Determine the (X, Y) coordinate at the center of the cell enclosing the given text.  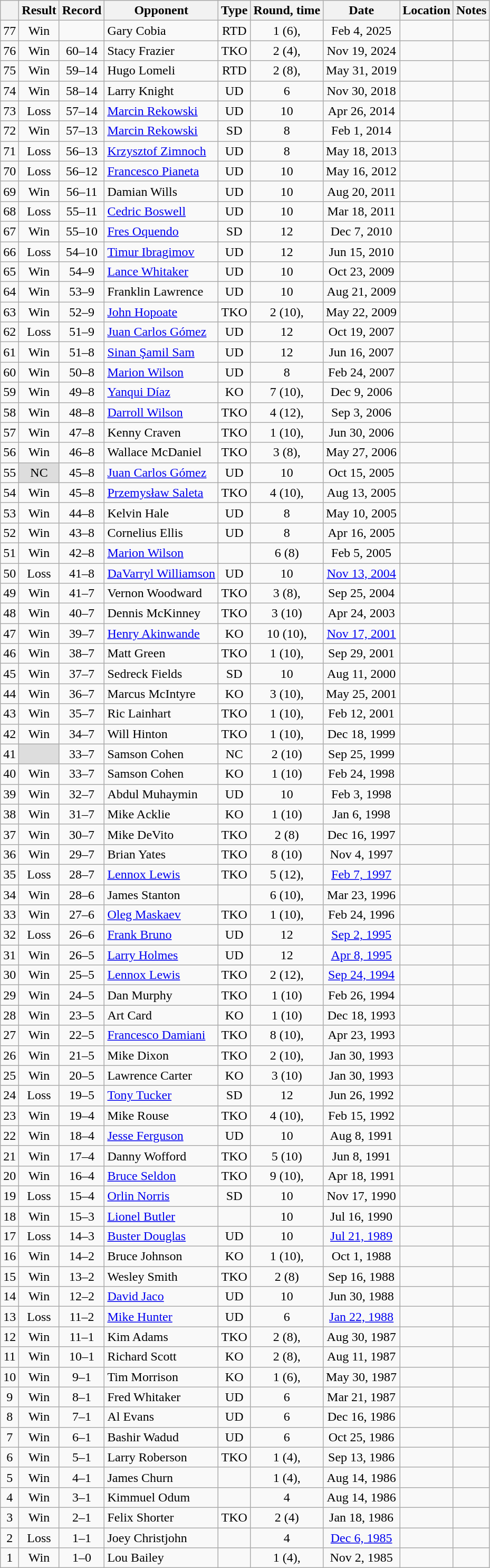
Dec 6, 1985 (362, 1538)
57 (9, 432)
12–2 (82, 1297)
37–7 (82, 674)
Record (82, 11)
Mar 23, 1996 (362, 895)
18 (9, 1216)
19–4 (82, 1116)
Feb 3, 1998 (362, 794)
Feb 24, 2007 (362, 372)
2 (4), (287, 51)
49–8 (82, 392)
2 (4) (287, 1517)
Franklin Lawrence (161, 292)
Feb 24, 1996 (362, 915)
25 (9, 1075)
33 (9, 915)
20–5 (82, 1075)
Sedreck Fields (161, 674)
May 25, 2001 (362, 694)
4 (12), (287, 412)
Sep 2, 1995 (362, 935)
Feb 12, 2001 (362, 714)
21 (9, 1156)
48 (9, 613)
24 (9, 1095)
Krzysztof Zimnoch (161, 151)
47 (9, 634)
56–11 (82, 191)
Hugo Lomeli (161, 71)
21–5 (82, 1055)
Dec 9, 2006 (362, 392)
56–12 (82, 171)
DaVarryl Williamson (161, 573)
77 (9, 31)
13–2 (82, 1277)
Jun 8, 1991 (362, 1156)
60–14 (82, 51)
76 (9, 51)
Dec 7, 2010 (362, 231)
Sep 25, 2004 (362, 593)
32–7 (82, 794)
Sep 3, 2006 (362, 412)
Lance Whitaker (161, 272)
23–5 (82, 1015)
Nov 2, 1985 (362, 1558)
32 (9, 935)
35–7 (82, 714)
Jun 30, 1988 (362, 1297)
47–8 (82, 432)
10–1 (82, 1357)
Gary Cobia (161, 31)
Apr 8, 1995 (362, 955)
58 (9, 412)
45 (9, 674)
Aug 8, 1991 (362, 1136)
73 (9, 111)
May 10, 2005 (362, 513)
2 (9, 1538)
51 (9, 553)
3 (9, 1517)
4–1 (82, 1477)
Mike Hunter (161, 1317)
Dec 18, 1993 (362, 1015)
Round, time (287, 11)
44 (9, 694)
38–7 (82, 654)
Darroll Wilson (161, 412)
Nov 17, 1990 (362, 1196)
14–3 (82, 1236)
34–7 (82, 734)
40–7 (82, 613)
Fred Whitaker (161, 1397)
55–10 (82, 231)
Kenny Craven (161, 432)
Kelvin Hale (161, 513)
Cedric Boswell (161, 211)
James Churn (161, 1477)
Timur Ibragimov (161, 252)
66 (9, 252)
Damian Wills (161, 191)
42 (9, 734)
May 27, 2006 (362, 452)
Aug 30, 1987 (362, 1337)
27 (9, 1035)
31–7 (82, 814)
57–14 (82, 111)
52 (9, 533)
62 (9, 332)
36–7 (82, 694)
49 (9, 593)
Feb 7, 1997 (362, 874)
6 (8) (287, 553)
30 (9, 975)
James Stanton (161, 895)
Aug 20, 2011 (362, 191)
May 31, 2019 (362, 71)
1–1 (82, 1538)
8 (10), (287, 1035)
Oct 23, 2009 (362, 272)
35 (9, 874)
Sep 29, 2001 (362, 654)
15 (9, 1277)
46–8 (82, 452)
Location (427, 11)
Wesley Smith (161, 1277)
Bruce Johnson (161, 1257)
Kimmuel Odum (161, 1497)
Francesco Pianeta (161, 171)
44–8 (82, 513)
Tony Tucker (161, 1095)
17–4 (82, 1156)
Vernon Woodward (161, 593)
54–10 (82, 252)
Bruce Seldon (161, 1176)
Apr 23, 1993 (362, 1035)
Will Hinton (161, 734)
May 16, 2012 (362, 171)
Type (234, 11)
65 (9, 272)
Lawrence Carter (161, 1075)
54–9 (82, 272)
Result (39, 11)
37 (9, 834)
55 (9, 473)
9–1 (82, 1377)
Opponent (161, 11)
Stacy Frazier (161, 51)
23 (9, 1116)
9 (10), (287, 1176)
5 (9, 1477)
74 (9, 91)
19 (9, 1196)
16 (9, 1257)
Tim Morrison (161, 1377)
Ric Lainhart (161, 714)
51–9 (82, 332)
Aug 21, 2009 (362, 292)
Oct 25, 1986 (362, 1437)
24–5 (82, 995)
36 (9, 854)
50–8 (82, 372)
Orlin Norris (161, 1196)
53 (9, 513)
May 22, 2009 (362, 312)
Sinan Şamil Sam (161, 352)
8 (10) (287, 854)
17 (9, 1236)
Mike Acklie (161, 814)
29 (9, 995)
Henry Akinwande (161, 634)
6–1 (82, 1437)
Oleg Maskaev (161, 915)
Apr 18, 1991 (362, 1176)
57–13 (82, 131)
5–1 (82, 1457)
43 (9, 714)
Apr 24, 2003 (362, 613)
16–4 (82, 1176)
May 30, 1987 (362, 1377)
Nov 30, 2018 (362, 91)
46 (9, 654)
Jan 22, 1988 (362, 1317)
Frank Bruno (161, 935)
51–8 (82, 352)
34 (9, 895)
Jun 15, 2010 (362, 252)
41–7 (82, 593)
72 (9, 131)
Francesco Damiani (161, 1035)
Richard Scott (161, 1357)
18–4 (82, 1136)
Oct 19, 2007 (362, 332)
11 (9, 1357)
63 (9, 312)
Fres Oquendo (161, 231)
Feb 5, 2005 (362, 553)
59 (9, 392)
41 (9, 754)
Sep 25, 1999 (362, 754)
Dec 16, 1986 (362, 1417)
Feb 24, 1998 (362, 774)
75 (9, 71)
Mar 21, 1987 (362, 1397)
67 (9, 231)
13 (9, 1317)
Abdul Muhaymin (161, 794)
Danny Wofford (161, 1156)
Nov 19, 2024 (362, 51)
71 (9, 151)
Jesse Ferguson (161, 1136)
5 (10) (287, 1156)
Dan Murphy (161, 995)
6 (10), (287, 895)
26–6 (82, 935)
7 (9, 1437)
25–5 (82, 975)
Lou Bailey (161, 1558)
Apr 26, 2014 (362, 111)
69 (9, 191)
29–7 (82, 854)
Mike DeVito (161, 834)
Marcus McIntyre (161, 694)
60 (9, 372)
Oct 15, 2005 (362, 473)
Dec 18, 1999 (362, 734)
Jun 30, 2006 (362, 432)
Buster Douglas (161, 1236)
3–1 (82, 1497)
54 (9, 493)
Larry Knight (161, 91)
Matt Green (161, 654)
Lionel Butler (161, 1216)
10 (10), (287, 634)
Jul 16, 1990 (362, 1216)
11–1 (82, 1337)
9 (9, 1397)
Feb 26, 1994 (362, 995)
14 (9, 1297)
Yanqui Díaz (161, 392)
28 (9, 1015)
8–1 (82, 1397)
15–4 (82, 1196)
26 (9, 1055)
19–5 (82, 1095)
Sep 13, 1986 (362, 1457)
Cornelius Ellis (161, 533)
26–5 (82, 955)
Brian Yates (161, 854)
48–8 (82, 412)
11–2 (82, 1317)
30–7 (82, 834)
Jul 21, 1989 (362, 1236)
56 (9, 452)
Apr 16, 2005 (362, 533)
Mike Dixon (161, 1055)
Mike Rouse (161, 1116)
39–7 (82, 634)
Felix Shorter (161, 1517)
43–8 (82, 533)
Jan 18, 1986 (362, 1517)
20 (9, 1176)
Jun 26, 1992 (362, 1095)
41–8 (82, 573)
50 (9, 573)
Larry Roberson (161, 1457)
27–6 (82, 915)
42–8 (82, 553)
Sep 16, 1988 (362, 1277)
61 (9, 352)
40 (9, 774)
Joey Christjohn (161, 1538)
68 (9, 211)
Wallace McDaniel (161, 452)
56–13 (82, 151)
22–5 (82, 1035)
Jan 6, 1998 (362, 814)
David Jaco (161, 1297)
Al Evans (161, 1417)
58–14 (82, 91)
7 (10), (287, 392)
Larry Holmes (161, 955)
31 (9, 955)
53–9 (82, 292)
Date (362, 11)
Oct 1, 1988 (362, 1257)
May 18, 2013 (362, 151)
Feb 15, 1992 (362, 1116)
Nov 13, 2004 (362, 573)
Kim Adams (161, 1337)
52–9 (82, 312)
Feb 1, 2014 (362, 131)
Aug 11, 2000 (362, 674)
Art Card (161, 1015)
7–1 (82, 1417)
2 (10) (287, 754)
59–14 (82, 71)
Przemysław Saleta (161, 493)
55–11 (82, 211)
Jun 16, 2007 (362, 352)
John Hopoate (161, 312)
3 (10), (287, 694)
Aug 11, 1987 (362, 1357)
Nov 17, 2001 (362, 634)
64 (9, 292)
14–2 (82, 1257)
Feb 4, 2025 (362, 31)
1–0 (82, 1558)
Dec 16, 1997 (362, 834)
Bashir Wadud (161, 1437)
Mar 18, 2011 (362, 211)
Aug 13, 2005 (362, 493)
39 (9, 794)
Sep 24, 1994 (362, 975)
Notes (471, 11)
28–6 (82, 895)
28–7 (82, 874)
1 (9, 1558)
22 (9, 1136)
Nov 4, 1997 (362, 854)
38 (9, 814)
Dennis McKinney (161, 613)
70 (9, 171)
5 (12), (287, 874)
15–3 (82, 1216)
2 (12), (287, 975)
2–1 (82, 1517)
